Search for the cell housing the specified text and yield its (x, y) center coordinate. 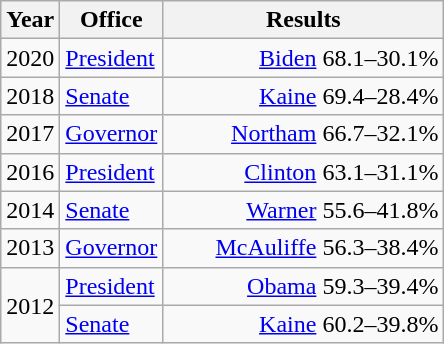
Northam 66.7–32.1% (304, 134)
Year (30, 20)
Results (304, 20)
Clinton 63.1–31.1% (304, 172)
2014 (30, 210)
McAuliffe 56.3–38.4% (304, 248)
Warner 55.6–41.8% (304, 210)
2012 (30, 305)
Obama 59.3–39.4% (304, 286)
Biden 68.1–30.1% (304, 58)
2016 (30, 172)
2013 (30, 248)
Kaine 69.4–28.4% (304, 96)
2018 (30, 96)
Kaine 60.2–39.8% (304, 324)
2020 (30, 58)
Office (112, 20)
2017 (30, 134)
